For the text-containing cell, return its midpoint in [x, y] coordinate format. 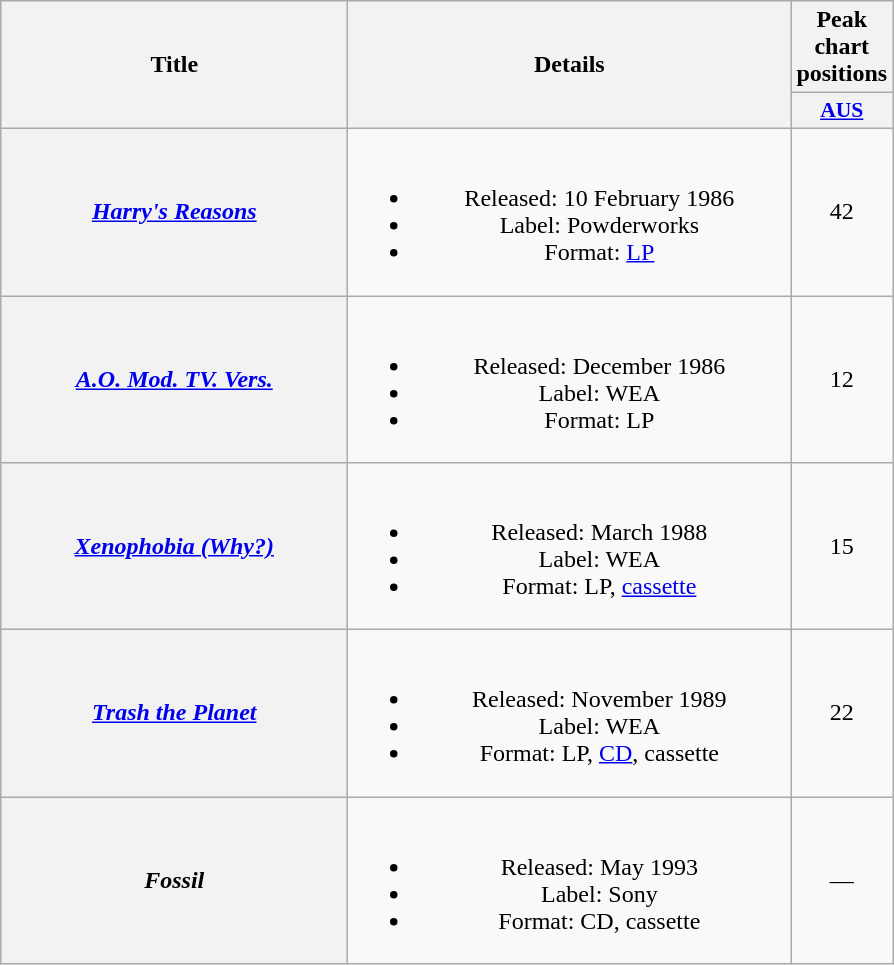
Details [570, 65]
Xenophobia (Why?) [174, 546]
22 [842, 714]
Peak chart positions [842, 47]
Harry's Reasons [174, 212]
Released: December 1986Label: WEA Format: LP [570, 380]
AUS [842, 111]
Trash the Planet [174, 714]
42 [842, 212]
A.O. Mod. TV. Vers. [174, 380]
Fossil [174, 880]
— [842, 880]
Released: March 1988Label: WEA Format: LP, cassette [570, 546]
15 [842, 546]
Title [174, 65]
Released: 10 February 1986Label: Powderworks Format: LP [570, 212]
Released: November 1989Label: WEA Format: LP, CD, cassette [570, 714]
Released: May 1993Label: Sony Format: CD, cassette [570, 880]
12 [842, 380]
